Return [X, Y] of the center of cell containing provided text 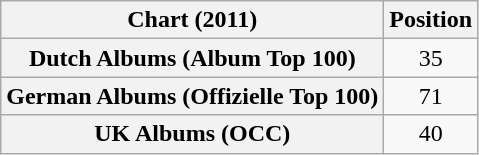
Position [431, 20]
40 [431, 134]
Chart (2011) [192, 20]
German Albums (Offizielle Top 100) [192, 96]
35 [431, 58]
UK Albums (OCC) [192, 134]
Dutch Albums (Album Top 100) [192, 58]
71 [431, 96]
